Provide the [x, y] coordinate of the cell's center where the given text is located.  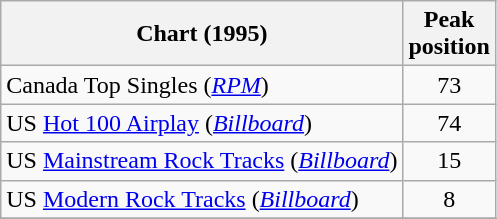
US Mainstream Rock Tracks (Billboard) [202, 161]
Chart (1995) [202, 34]
74 [449, 123]
US Modern Rock Tracks (Billboard) [202, 199]
Peakposition [449, 34]
8 [449, 199]
US Hot 100 Airplay (Billboard) [202, 123]
Canada Top Singles (RPM) [202, 85]
73 [449, 85]
15 [449, 161]
